Capture the cell that displays the provided text and extract its [X, Y] central coordinate. 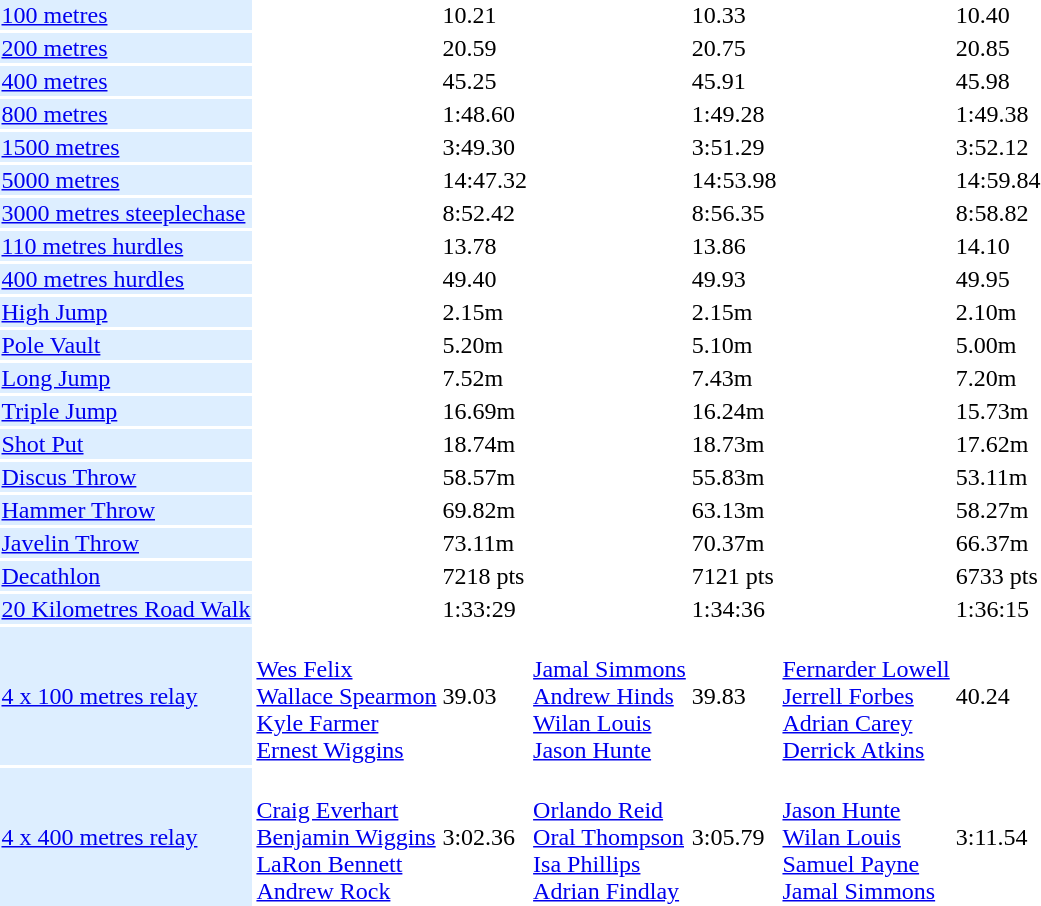
1:49.28 [734, 114]
3:02.36 [485, 837]
Shot Put [126, 444]
Jamal Simmons Andrew Hinds Wilan Louis Jason Hunte [610, 696]
Discus Throw [126, 477]
Wes Felix Wallace Spearmon Kyle Farmer Ernest Wiggins [346, 696]
Fernarder Lowell Jerrell Forbes Adrian Carey Derrick Atkins [866, 696]
63.13m [734, 510]
45.91 [734, 81]
110 metres hurdles [126, 246]
8:52.42 [485, 213]
Orlando Reid Oral Thompson Isa Phillips Adrian Findlay [610, 837]
Long Jump [126, 378]
Pole Vault [126, 345]
58.57m [485, 477]
45.25 [485, 81]
14:53.98 [734, 180]
800 metres [126, 114]
Decathlon [126, 576]
5.10m [734, 345]
10.21 [485, 15]
Jason Hunte Wilan Louis Samuel Payne Jamal Simmons [866, 837]
5.20m [485, 345]
7.52m [485, 378]
49.40 [485, 279]
7121 pts [734, 576]
3000 metres steeplechase [126, 213]
8:56.35 [734, 213]
High Jump [126, 312]
100 metres [126, 15]
39.83 [734, 696]
55.83m [734, 477]
1:48.60 [485, 114]
7218 pts [485, 576]
20 Kilometres Road Walk [126, 609]
1:33:29 [485, 609]
18.73m [734, 444]
49.93 [734, 279]
4 x 400 metres relay [126, 837]
Javelin Throw [126, 543]
1500 metres [126, 147]
69.82m [485, 510]
13.78 [485, 246]
Hammer Throw [126, 510]
1:34:36 [734, 609]
400 metres [126, 81]
5000 metres [126, 180]
3:05.79 [734, 837]
20.59 [485, 48]
16.69m [485, 411]
20.75 [734, 48]
3:49.30 [485, 147]
16.24m [734, 411]
200 metres [126, 48]
70.37m [734, 543]
14:47.32 [485, 180]
400 metres hurdles [126, 279]
13.86 [734, 246]
73.11m [485, 543]
10.33 [734, 15]
3:51.29 [734, 147]
Triple Jump [126, 411]
18.74m [485, 444]
7.43m [734, 378]
Craig Everhart Benjamin Wiggins LaRon Bennett Andrew Rock [346, 837]
4 x 100 metres relay [126, 696]
39.03 [485, 696]
